Find where the given text appears and provide that cell's center as (x, y) coordinate. 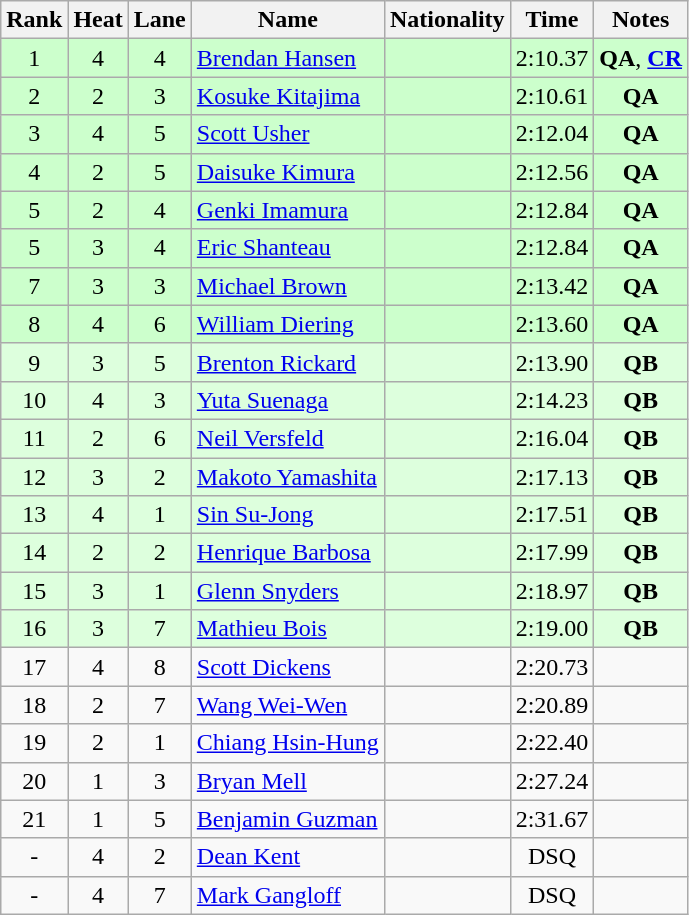
2:12.04 (552, 134)
2:27.24 (552, 781)
2:13.90 (552, 362)
Bryan Mell (288, 781)
William Diering (288, 324)
QA, CR (641, 58)
2:14.23 (552, 400)
Heat (98, 20)
21 (34, 819)
Michael Brown (288, 286)
Scott Dickens (288, 667)
2:31.67 (552, 819)
Lane (160, 20)
15 (34, 591)
Daisuke Kimura (288, 172)
Rank (34, 20)
2:17.99 (552, 553)
Name (288, 20)
14 (34, 553)
2:19.00 (552, 629)
Neil Versfeld (288, 438)
2:10.61 (552, 96)
17 (34, 667)
Mark Gangloff (288, 895)
Mathieu Bois (288, 629)
2:13.60 (552, 324)
Dean Kent (288, 857)
Kosuke Kitajima (288, 96)
2:20.89 (552, 705)
Glenn Snyders (288, 591)
Time (552, 20)
2:12.56 (552, 172)
Makoto Yamashita (288, 477)
16 (34, 629)
2:13.42 (552, 286)
Yuta Suenaga (288, 400)
Brendan Hansen (288, 58)
Wang Wei-Wen (288, 705)
12 (34, 477)
2:20.73 (552, 667)
20 (34, 781)
2:22.40 (552, 743)
2:17.13 (552, 477)
13 (34, 515)
9 (34, 362)
Henrique Barbosa (288, 553)
Sin Su-Jong (288, 515)
Chiang Hsin-Hung (288, 743)
Benjamin Guzman (288, 819)
2:17.51 (552, 515)
18 (34, 705)
2:16.04 (552, 438)
Brenton Rickard (288, 362)
Notes (641, 20)
2:10.37 (552, 58)
2:18.97 (552, 591)
Nationality (447, 20)
Eric Shanteau (288, 248)
Genki Imamura (288, 210)
19 (34, 743)
11 (34, 438)
10 (34, 400)
Scott Usher (288, 134)
